Pinpoint the cell where the given text exists, returning its [x, y] midpoint coordinate. 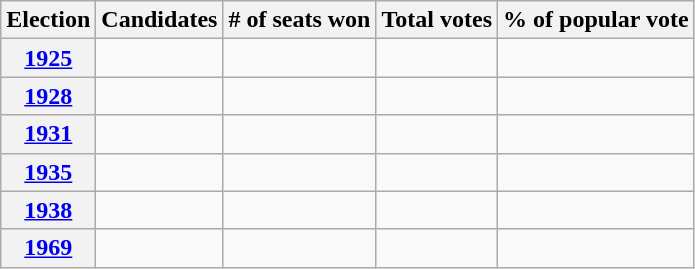
1969 [48, 248]
1935 [48, 172]
Candidates [160, 20]
1925 [48, 58]
# of seats won [300, 20]
1928 [48, 96]
% of popular vote [596, 20]
1938 [48, 210]
Election [48, 20]
1931 [48, 134]
Total votes [437, 20]
